Determine the (X, Y) coordinate at the center of the cell enclosing the given text.  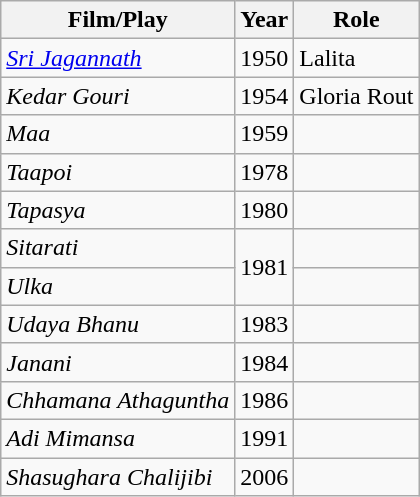
Ulka (118, 286)
Gloria Rout (356, 96)
1978 (264, 172)
Year (264, 20)
1981 (264, 267)
1980 (264, 210)
1954 (264, 96)
Maa (118, 134)
Film/Play (118, 20)
2006 (264, 477)
Adi Mimansa (118, 438)
Taapoi (118, 172)
Kedar Gouri (118, 96)
1986 (264, 400)
1983 (264, 324)
Shasughara Chalijibi (118, 477)
1950 (264, 58)
Tapasya (118, 210)
1959 (264, 134)
Sri Jagannath (118, 58)
Udaya Bhanu (118, 324)
Janani (118, 362)
Role (356, 20)
Sitarati (118, 248)
1984 (264, 362)
Lalita (356, 58)
Chhamana Athaguntha (118, 400)
1991 (264, 438)
